Determine the [X, Y] coordinate at the center of the cell enclosing the given text.  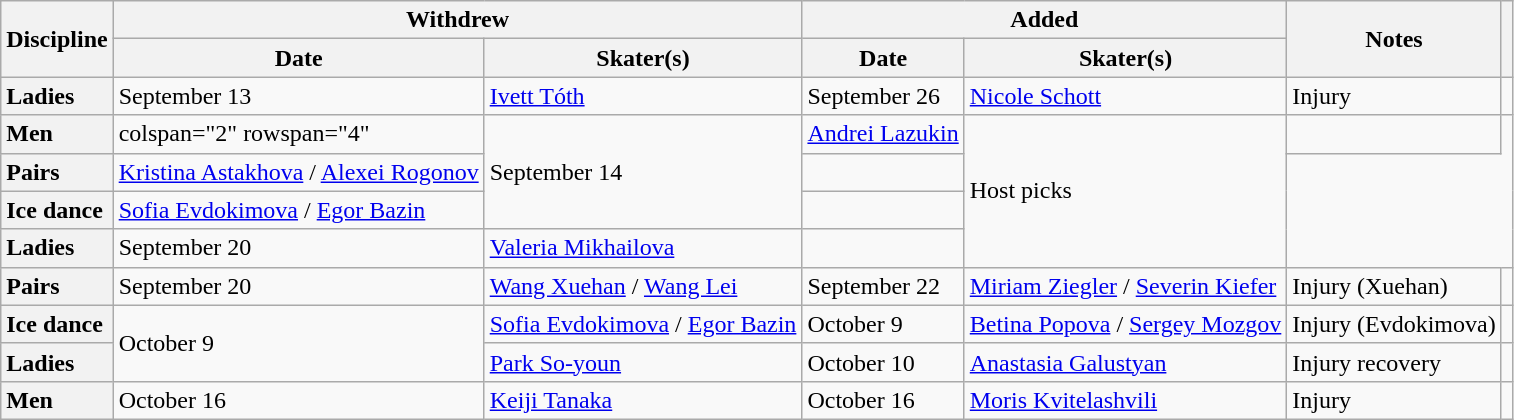
Moris Kvitelashvili [1126, 400]
Added [1044, 20]
Park So-youn [643, 362]
Kristina Astakhova / Alexei Rogonov [298, 172]
Discipline [57, 39]
Ivett Tóth [643, 96]
October 10 [883, 362]
Keiji Tanaka [643, 400]
September 13 [298, 96]
September 22 [883, 286]
Valeria Mikhailova [643, 248]
Notes [1394, 39]
Anastasia Galustyan [1126, 362]
Miriam Ziegler / Severin Kiefer [1126, 286]
Betina Popova / Sergey Mozgov [1126, 324]
Nicole Schott [1126, 96]
Host picks [1126, 191]
Injury (Xuehan) [1394, 286]
Andrei Lazukin [883, 134]
Injury recovery [1394, 362]
Withdrew [458, 20]
September 26 [883, 96]
September 14 [643, 172]
Wang Xuehan / Wang Lei [643, 286]
colspan="2" rowspan="4" [298, 134]
Injury (Evdokimova) [1394, 324]
